Capture the cell that displays the provided text and extract its [X, Y] central coordinate. 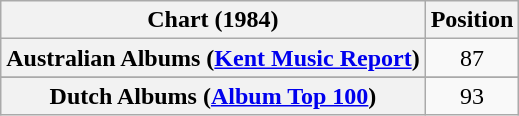
Chart (1984) [213, 20]
87 [472, 58]
Dutch Albums (Album Top 100) [213, 96]
Australian Albums (Kent Music Report) [213, 58]
Position [472, 20]
93 [472, 96]
